For the text-containing cell, return its midpoint in (X, Y) coordinate format. 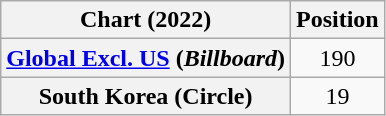
19 (338, 96)
Position (338, 20)
190 (338, 58)
Global Excl. US (Billboard) (146, 58)
South Korea (Circle) (146, 96)
Chart (2022) (146, 20)
